Return the (x, y) coordinate for the center point of the cell that contains the specified text.  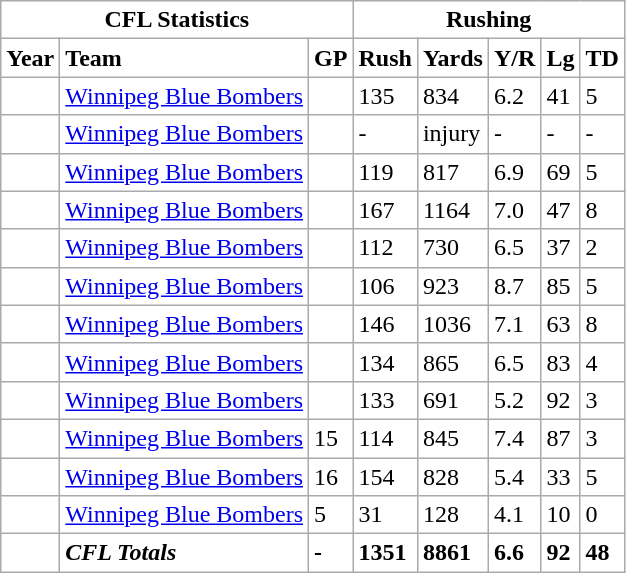
112 (385, 248)
GP (331, 58)
114 (385, 438)
37 (560, 248)
TD (602, 58)
2 (602, 248)
CFL Statistics (177, 20)
146 (385, 324)
691 (452, 400)
828 (452, 477)
7.0 (514, 210)
6.9 (514, 172)
Year (30, 58)
133 (385, 400)
83 (560, 362)
Yards (452, 58)
69 (560, 172)
48 (602, 553)
injury (452, 134)
6.2 (514, 96)
5.2 (514, 400)
167 (385, 210)
15 (331, 438)
923 (452, 286)
1036 (452, 324)
119 (385, 172)
87 (560, 438)
Team (184, 58)
7.1 (514, 324)
834 (452, 96)
10 (560, 515)
5.4 (514, 477)
31 (385, 515)
817 (452, 172)
865 (452, 362)
128 (452, 515)
Y/R (514, 58)
4.1 (514, 515)
41 (560, 96)
Rush (385, 58)
1164 (452, 210)
4 (602, 362)
845 (452, 438)
154 (385, 477)
1351 (385, 553)
8861 (452, 553)
730 (452, 248)
85 (560, 286)
63 (560, 324)
Rushing (488, 20)
8.7 (514, 286)
33 (560, 477)
CFL Totals (184, 553)
Lg (560, 58)
16 (331, 477)
47 (560, 210)
134 (385, 362)
6.6 (514, 553)
135 (385, 96)
7.4 (514, 438)
106 (385, 286)
0 (602, 515)
